From the cell containing the given text, extract its center point as [X, Y] coordinate. 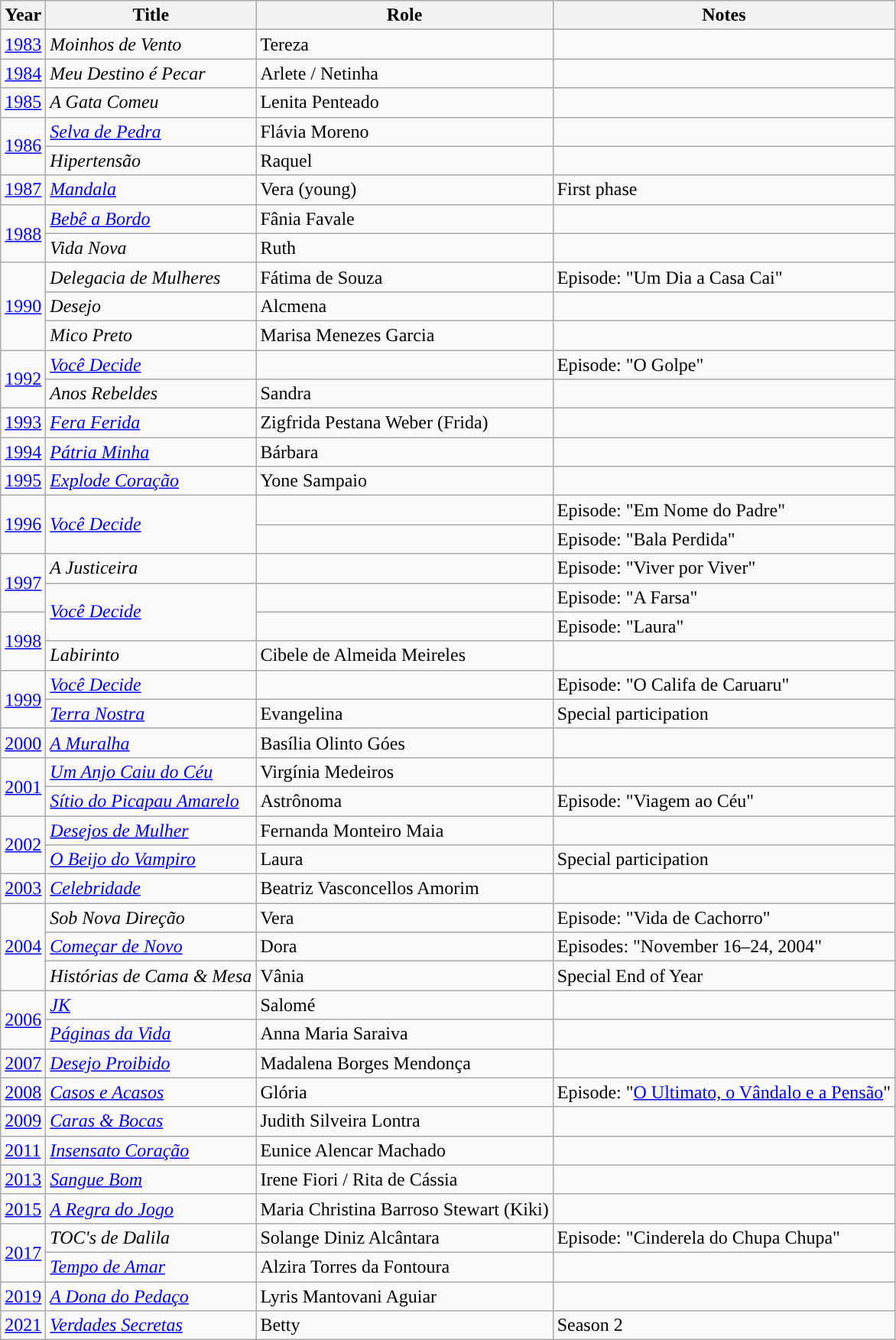
Laura [404, 860]
Episode: "Viver por Viver" [723, 568]
Maria Christina Barroso Stewart (Kiki) [404, 1208]
Vida Nova [151, 248]
Episode: "O Ultimato, o Vândalo e a Pensão" [723, 1092]
Eunice Alencar Machado [404, 1150]
2002 [23, 844]
Terra Nostra [151, 714]
1987 [23, 190]
Bárbara [404, 452]
Meu Destino é Pecar [151, 73]
A Muralha [151, 743]
Dora [404, 947]
Tempo de Amar [151, 1267]
Mandala [151, 190]
Basília Olinto Góes [404, 743]
Casos e Acasos [151, 1092]
2007 [23, 1063]
Season 2 [723, 1325]
Caras & Bocas [151, 1121]
2003 [23, 889]
Beatriz Vasconcellos Amorim [404, 889]
Episode: "O Golpe" [723, 365]
1990 [23, 306]
Desejo [151, 306]
2019 [23, 1296]
Title [151, 15]
1995 [23, 481]
Labirinto [151, 655]
Zigfrida Pestana Weber (Frida) [404, 423]
Episode: "A Farsa" [723, 597]
1983 [23, 44]
Solange Diniz Alcântara [404, 1238]
Episodes: "November 16–24, 2004" [723, 947]
Arlete / Netinha [404, 73]
2000 [23, 743]
2009 [23, 1121]
1984 [23, 73]
1993 [23, 423]
Delegacia de Mulheres [151, 277]
Bebê a Bordo [151, 219]
Sangue Bom [151, 1179]
Fernanda Monteiro Maia [404, 830]
Notes [723, 15]
1997 [23, 583]
Astrônoma [404, 801]
Um Anjo Caiu do Céu [151, 772]
A Gata Comeu [151, 102]
Ruth [404, 248]
Vera [404, 918]
Páginas da Vida [151, 1034]
Histórias de Cama & Mesa [151, 976]
Pátria Minha [151, 452]
Yone Sampaio [404, 481]
Episode: "Em Nome do Padre" [723, 510]
A Dona do Pedaço [151, 1296]
Celebridade [151, 889]
Betty [404, 1325]
Madalena Borges Mendonça [404, 1063]
Raquel [404, 161]
Vera (young) [404, 190]
Vânia [404, 976]
Year [23, 15]
Salomé [404, 1005]
Sandra [404, 394]
First phase [723, 190]
Alcmena [404, 306]
2013 [23, 1179]
1986 [23, 146]
TOC's de Dalila [151, 1238]
2004 [23, 947]
Desejo Proibido [151, 1063]
Judith Silveira Lontra [404, 1121]
Episode: "Laura" [723, 626]
Episode: "O Califa de Caruaru" [723, 685]
1988 [23, 233]
Desejos de Mulher [151, 830]
Cibele de Almeida Meireles [404, 655]
Evangelina [404, 714]
Explode Coração [151, 481]
Lyris Mantovani Aguiar [404, 1296]
Mico Preto [151, 335]
Selva de Pedra [151, 132]
1998 [23, 641]
2001 [23, 786]
Special End of Year [723, 976]
Virgínia Medeiros [404, 772]
Role [404, 15]
2015 [23, 1208]
Alzira Torres da Fontoura [404, 1267]
Moinhos de Vento [151, 44]
Anna Maria Saraiva [404, 1034]
Fera Ferida [151, 423]
Insensato Coração [151, 1150]
Sob Nova Direção [151, 918]
Episode: "Vida de Cachorro" [723, 918]
1985 [23, 102]
Sítio do Picapau Amarelo [151, 801]
Glória [404, 1092]
1996 [23, 525]
2021 [23, 1325]
2006 [23, 1020]
Flávia Moreno [404, 132]
2011 [23, 1150]
Episode: "Um Dia a Casa Cai" [723, 277]
1992 [23, 379]
2008 [23, 1092]
Episode: "Viagem ao Céu" [723, 801]
Fânia Favale [404, 219]
Episode: "Bala Perdida" [723, 539]
Verdades Secretas [151, 1325]
Irene Fiori / Rita de Cássia [404, 1179]
2017 [23, 1252]
A Regra do Jogo [151, 1208]
Episode: "Cinderela do Chupa Chupa" [723, 1238]
A Justiceira [151, 568]
1999 [23, 699]
Anos Rebeldes [151, 394]
JK [151, 1005]
Hipertensão [151, 161]
Tereza [404, 44]
Fátima de Souza [404, 277]
O Beijo do Vampiro [151, 860]
Lenita Penteado [404, 102]
Começar de Novo [151, 947]
Marisa Menezes Garcia [404, 335]
1994 [23, 452]
